Capture the cell that displays the provided text and extract its [X, Y] central coordinate. 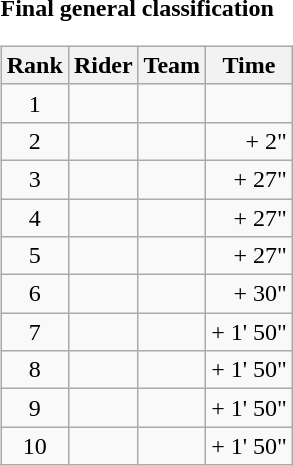
7 [34, 332]
+ 2" [250, 141]
Team [172, 65]
3 [34, 179]
10 [34, 446]
6 [34, 294]
9 [34, 408]
4 [34, 217]
8 [34, 370]
2 [34, 141]
5 [34, 256]
Time [250, 65]
Rider [103, 65]
+ 30" [250, 294]
1 [34, 103]
Rank [34, 65]
